Search for the cell housing the specified text and yield its [X, Y] center coordinate. 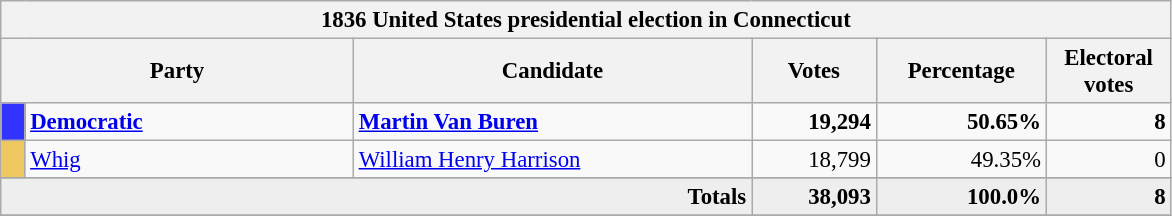
Totals [376, 197]
0 [1108, 160]
49.35% [961, 160]
Electoral votes [1108, 72]
50.65% [961, 122]
100.0% [961, 197]
Votes [814, 72]
Democratic [189, 122]
18,799 [814, 160]
Party [178, 72]
38,093 [814, 197]
19,294 [814, 122]
Martin Van Buren [552, 122]
Percentage [961, 72]
Candidate [552, 72]
Whig [189, 160]
William Henry Harrison [552, 160]
1836 United States presidential election in Connecticut [586, 20]
